Pinpoint the cell where the given text exists, returning its (X, Y) midpoint coordinate. 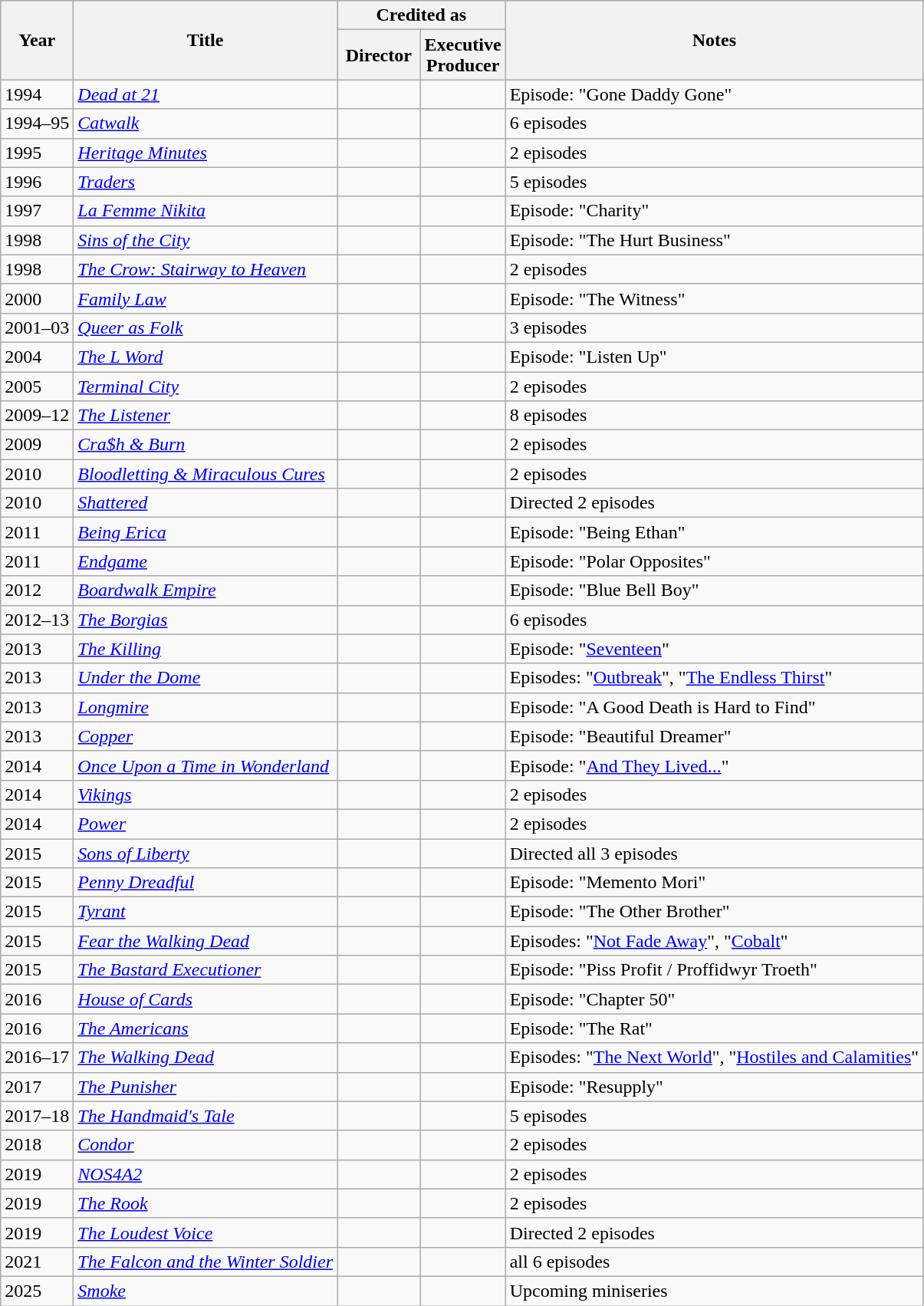
The Punisher (206, 1087)
Smoke (206, 1291)
Episode: "Charity" (714, 211)
The Rook (206, 1203)
The Walking Dead (206, 1058)
Endgame (206, 561)
The Borgias (206, 620)
Condor (206, 1145)
Episode: "Polar Opposites" (714, 561)
The Crow: Stairway to Heaven (206, 269)
Terminal City (206, 386)
Power (206, 824)
Copper (206, 736)
The Falcon and the Winter Soldier (206, 1262)
1995 (37, 153)
Credited as (422, 15)
8 episodes (714, 416)
Episode: "Piss Profit / Proffidwyr Troeth" (714, 970)
Episode: "Memento Mori" (714, 883)
Shattered (206, 503)
Longmire (206, 707)
Vikings (206, 794)
The Loudest Voice (206, 1232)
Episode: "The Other Brother" (714, 912)
Queer as Folk (206, 327)
Episode: "The Witness" (714, 298)
Episodes: "Outbreak", "The Endless Thirst" (714, 678)
Heritage Minutes (206, 153)
Episode: "Listen Up" (714, 357)
The Bastard Executioner (206, 970)
Catwalk (206, 123)
ExecutiveProducer (463, 55)
NOS4A2 (206, 1174)
2025 (37, 1291)
The Listener (206, 416)
2004 (37, 357)
Episode: "Blue Bell Boy" (714, 590)
Episodes: "The Next World", "Hostiles and Calamities" (714, 1058)
2021 (37, 1262)
Traders (206, 182)
2012 (37, 590)
Dead at 21 (206, 94)
all 6 episodes (714, 1262)
Episode: "Resupply" (714, 1087)
Episode: "Chapter 50" (714, 999)
Sons of Liberty (206, 854)
La Femme Nikita (206, 211)
Notes (714, 40)
Episodes: "Not Fade Away", "Cobalt" (714, 941)
Episode: "Seventeen" (714, 649)
Tyrant (206, 912)
2018 (37, 1145)
2017 (37, 1087)
2005 (37, 386)
Upcoming miniseries (714, 1291)
Episode: "Gone Daddy Gone" (714, 94)
Penny Dreadful (206, 883)
The Killing (206, 649)
Being Erica (206, 532)
The Handmaid's Tale (206, 1116)
Episode: "The Hurt Business" (714, 240)
Directed all 3 episodes (714, 854)
Bloodletting & Miraculous Cures (206, 474)
Episode: "Beautiful Dreamer" (714, 736)
Fear the Walking Dead (206, 941)
Episode: "The Rat" (714, 1028)
2009 (37, 445)
Sins of the City (206, 240)
1994–95 (37, 123)
The Americans (206, 1028)
Episode: "And They Lived..." (714, 765)
Cra$h & Burn (206, 445)
Director (379, 55)
3 episodes (714, 327)
Year (37, 40)
1996 (37, 182)
The L Word (206, 357)
House of Cards (206, 999)
Title (206, 40)
Family Law (206, 298)
2012–13 (37, 620)
2017–18 (37, 1116)
Boardwalk Empire (206, 590)
Once Upon a Time in Wonderland (206, 765)
Episode: "A Good Death is Hard to Find" (714, 707)
1997 (37, 211)
Under the Dome (206, 678)
Episode: "Being Ethan" (714, 532)
2000 (37, 298)
2016–17 (37, 1058)
1994 (37, 94)
2001–03 (37, 327)
2009–12 (37, 416)
